Output the (X, Y) coordinate of the center of the cell containing the given text.  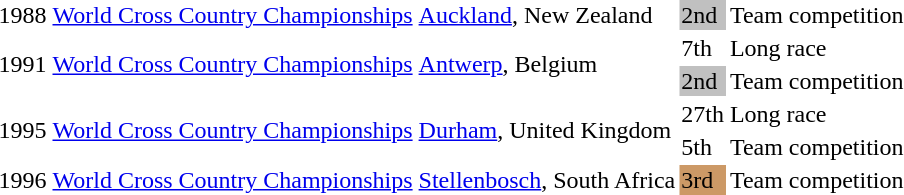
5th (703, 147)
3rd (703, 180)
27th (703, 114)
Auckland, New Zealand (547, 15)
Stellenbosch, South Africa (547, 180)
Durham, United Kingdom (547, 130)
7th (703, 48)
Antwerp, Belgium (547, 64)
